Return [X, Y] of the center of cell containing provided text 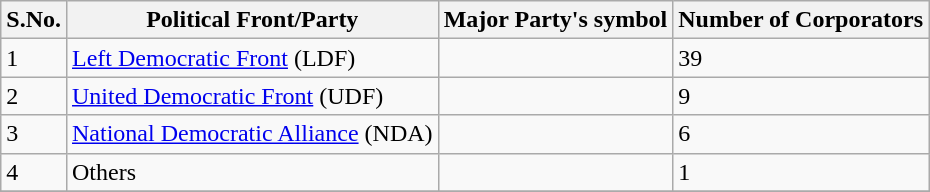
Left Democratic Front (LDF) [252, 58]
S.No. [34, 20]
3 [34, 134]
4 [34, 172]
2 [34, 96]
Major Party's symbol [556, 20]
Political Front/Party [252, 20]
6 [801, 134]
National Democratic Alliance (NDA) [252, 134]
United Democratic Front (UDF) [252, 96]
39 [801, 58]
Number of Corporators [801, 20]
9 [801, 96]
Others [252, 172]
